Capture the cell that displays the provided text and extract its (X, Y) central coordinate. 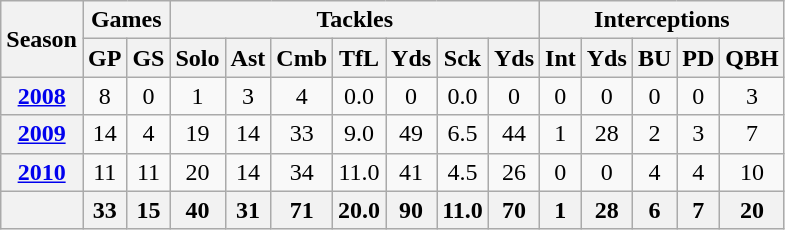
70 (514, 210)
9.0 (360, 134)
20.0 (360, 210)
6 (654, 210)
10 (752, 172)
90 (412, 210)
2 (654, 134)
8 (104, 96)
31 (248, 210)
Cmb (302, 58)
PD (698, 58)
BU (654, 58)
2010 (42, 172)
Games (126, 20)
Ast (248, 58)
QBH (752, 58)
19 (198, 134)
Sck (463, 58)
34 (302, 172)
15 (148, 210)
Int (561, 58)
GS (148, 58)
6.5 (463, 134)
71 (302, 210)
49 (412, 134)
4.5 (463, 172)
Tackles (355, 20)
41 (412, 172)
26 (514, 172)
GP (104, 58)
2009 (42, 134)
Solo (198, 58)
TfL (360, 58)
Interceptions (662, 20)
Season (42, 39)
40 (198, 210)
2008 (42, 96)
44 (514, 134)
